For the text-containing cell, return its midpoint in [x, y] coordinate format. 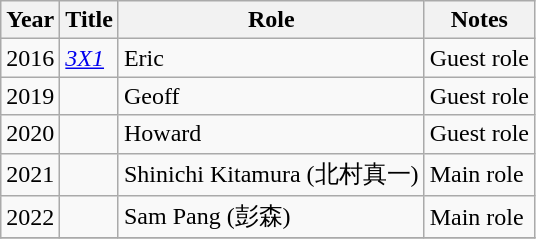
2021 [30, 174]
2020 [30, 134]
2019 [30, 96]
Eric [271, 58]
2016 [30, 58]
Shinichi Kitamura (北村真一) [271, 174]
Title [90, 20]
Year [30, 20]
3X1 [90, 58]
Notes [479, 20]
Howard [271, 134]
Geoff [271, 96]
2022 [30, 218]
Role [271, 20]
Sam Pang (彭森) [271, 218]
